Output the [x, y] coordinate of the center of the cell containing the given text.  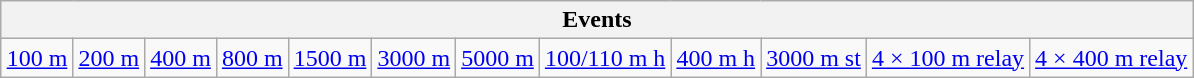
Events [597, 20]
3000 m [414, 58]
1500 m [330, 58]
5000 m [498, 58]
200 m [109, 58]
800 m [252, 58]
4 × 100 m relay [948, 58]
3000 m st [814, 58]
100/110 m h [605, 58]
400 m h [716, 58]
4 × 400 m relay [1112, 58]
400 m [181, 58]
100 m [37, 58]
